Identify which cell holds the provided text, then report its (X, Y) central coordinate. 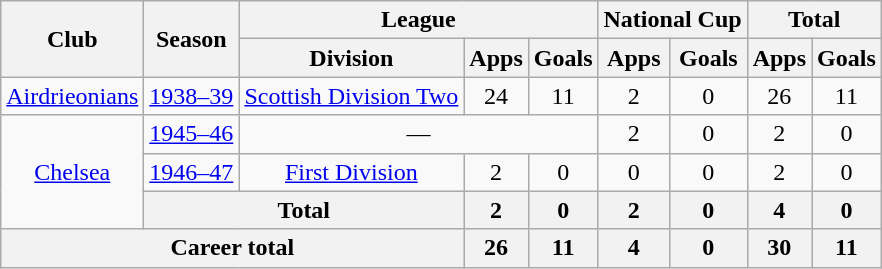
National Cup (672, 20)
Season (192, 39)
1946–47 (192, 172)
Division (352, 58)
1938–39 (192, 96)
30 (779, 248)
League (418, 20)
Airdrieonians (72, 96)
1945–46 (192, 134)
Club (72, 39)
24 (496, 96)
Chelsea (72, 172)
Career total (232, 248)
First Division (352, 172)
Scottish Division Two (352, 96)
— (418, 134)
